Determine the [x, y] coordinate at the center of the cell enclosing the given text.  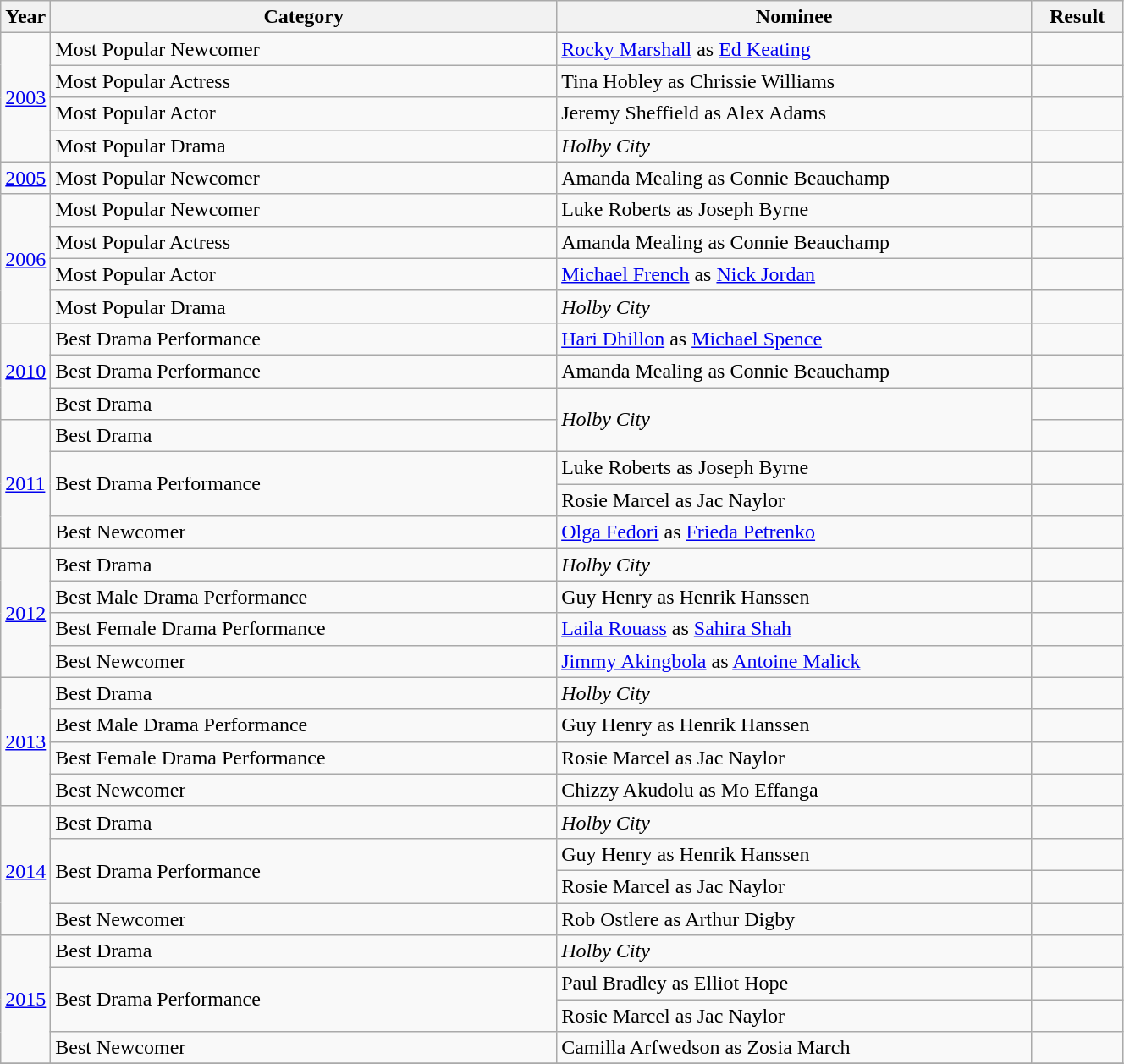
2010 [25, 371]
Camilla Arfwedson as Zosia March [794, 1048]
2015 [25, 1000]
Jeremy Sheffield as Alex Adams [794, 113]
2005 [25, 178]
Nominee [794, 17]
Jimmy Akingbola as Antoine Malick [794, 661]
Olga Fedori as Frieda Petrenko [794, 532]
2003 [25, 97]
2006 [25, 258]
2011 [25, 484]
2012 [25, 613]
Result [1077, 17]
Category [304, 17]
Tina Hobley as Chrissie Williams [794, 81]
Michael French as Nick Jordan [794, 274]
Paul Bradley as Elliot Hope [794, 984]
Chizzy Akudolu as Mo Effanga [794, 790]
Rob Ostlere as Arthur Digby [794, 918]
Laila Rouass as Sahira Shah [794, 629]
Hari Dhillon as Michael Spence [794, 339]
2014 [25, 870]
2013 [25, 741]
Rocky Marshall as Ed Keating [794, 49]
Year [25, 17]
